Return [x, y] of the center of cell containing provided text 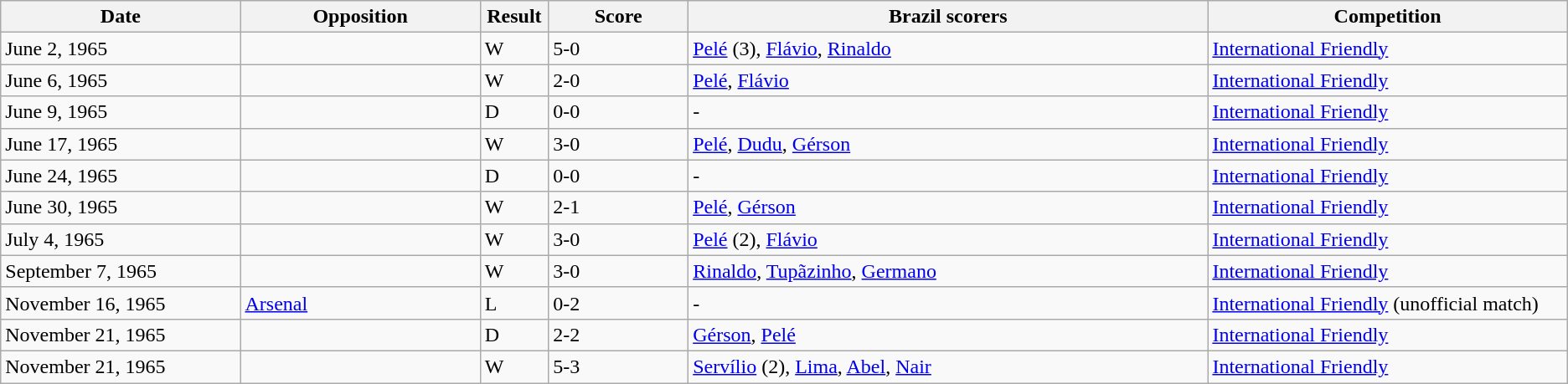
September 7, 1965 [121, 271]
June 9, 1965 [121, 112]
June 30, 1965 [121, 207]
June 6, 1965 [121, 80]
Result [514, 17]
2-0 [618, 80]
Pelé, Gérson [948, 207]
November 16, 1965 [121, 303]
Arsenal [360, 303]
June 2, 1965 [121, 49]
Opposition [360, 17]
Score [618, 17]
Pelé, Dudu, Gérson [948, 144]
2-2 [618, 335]
Gérson, Pelé [948, 335]
L [514, 303]
5-3 [618, 366]
Brazil scorers [948, 17]
5-0 [618, 49]
July 4, 1965 [121, 239]
0-2 [618, 303]
2-1 [618, 207]
Pelé (3), Flávio, Rinaldo [948, 49]
June 24, 1965 [121, 176]
Servílio (2), Lima, Abel, Nair [948, 366]
June 17, 1965 [121, 144]
Rinaldo, Tupãzinho, Germano [948, 271]
Date [121, 17]
Pelé, Flávio [948, 80]
International Friendly (unofficial match) [1387, 303]
Competition [1387, 17]
Pelé (2), Flávio [948, 239]
